For the text-containing cell, return its midpoint in (X, Y) coordinate format. 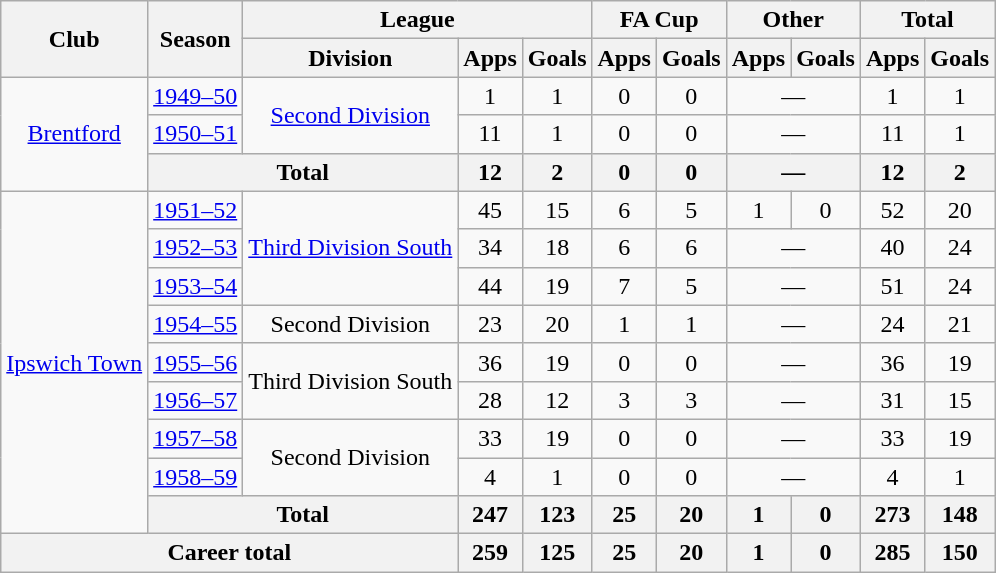
45 (490, 210)
259 (490, 553)
Season (196, 39)
League (418, 20)
150 (960, 553)
Other (793, 20)
21 (960, 324)
23 (490, 324)
FA Cup (659, 20)
Ipswich Town (74, 362)
1954–55 (196, 324)
285 (892, 553)
1953–54 (196, 286)
Division (350, 58)
1951–52 (196, 210)
Career total (230, 553)
7 (624, 286)
247 (490, 515)
40 (892, 248)
1957–58 (196, 438)
273 (892, 515)
Brentford (74, 134)
51 (892, 286)
1949–50 (196, 96)
44 (490, 286)
52 (892, 210)
1956–57 (196, 400)
123 (557, 515)
28 (490, 400)
125 (557, 553)
1952–53 (196, 248)
Club (74, 39)
31 (892, 400)
1950–51 (196, 134)
148 (960, 515)
1958–59 (196, 477)
1955–56 (196, 362)
18 (557, 248)
34 (490, 248)
